Capture the cell that displays the provided text and extract its [x, y] central coordinate. 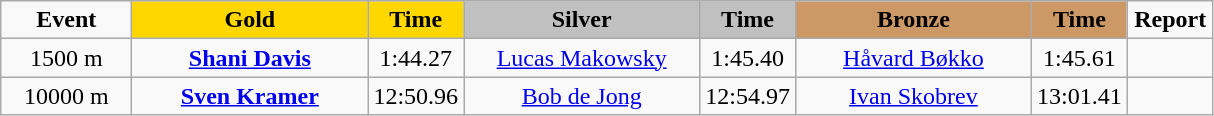
Report [1170, 20]
1:44.27 [416, 58]
13:01.41 [1079, 96]
Ivan Skobrev [913, 96]
Shani Davis [250, 58]
1500 m [66, 58]
Sven Kramer [250, 96]
Silver [582, 20]
Lucas Makowsky [582, 58]
Håvard Bøkko [913, 58]
Bronze [913, 20]
12:50.96 [416, 96]
1:45.40 [748, 58]
Bob de Jong [582, 96]
Event [66, 20]
1:45.61 [1079, 58]
10000 m [66, 96]
12:54.97 [748, 96]
Gold [250, 20]
